Provide the (x, y) coordinate of the cell's center where the given text is located.  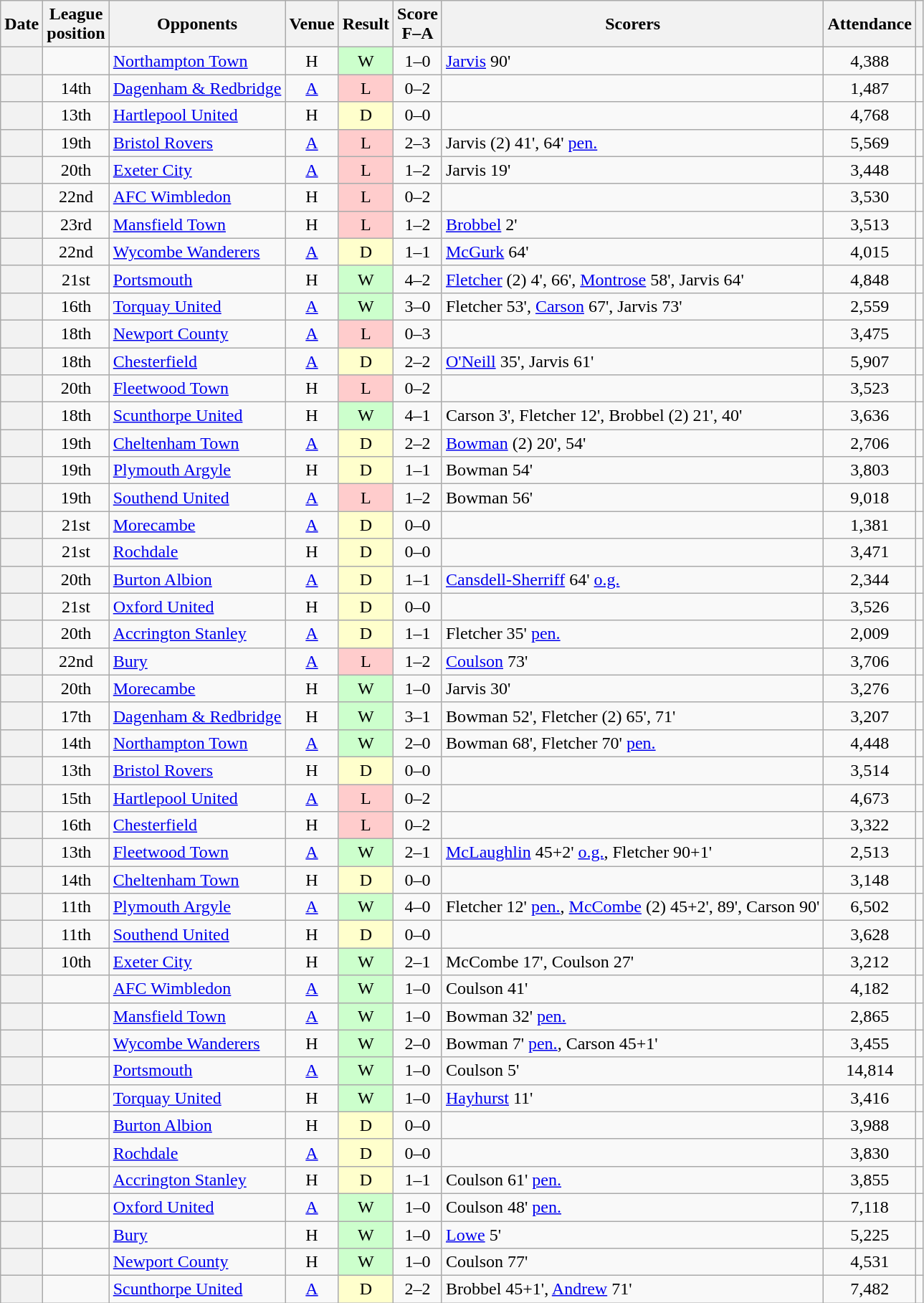
2,559 (870, 306)
Bowman 52', Fletcher (2) 65', 71' (632, 716)
Venue (312, 24)
6,502 (870, 907)
5,569 (870, 143)
Bowman 32' pen. (632, 1016)
3,448 (870, 170)
4,448 (870, 743)
Coulson 77' (632, 1262)
3,988 (870, 1125)
3,530 (870, 197)
Date (22, 24)
Opponents (197, 24)
23rd (76, 224)
7,482 (870, 1289)
Lowe 5' (632, 1234)
Bowman 7' pen., Carson 45+1' (632, 1043)
Bowman 56' (632, 498)
Jarvis 19' (632, 170)
3,416 (870, 1098)
10th (76, 962)
Jarvis (2) 41', 64' pen. (632, 143)
Coulson 61' pen. (632, 1180)
3,706 (870, 661)
4,768 (870, 115)
Leagueposition (76, 24)
Attendance (870, 24)
Coulson 5' (632, 1071)
4–2 (418, 279)
2,009 (870, 634)
5,907 (870, 361)
1,487 (870, 88)
2–3 (418, 143)
2,513 (870, 853)
Jarvis 30' (632, 688)
Fletcher 35' pen. (632, 634)
4,388 (870, 61)
3,471 (870, 552)
4,182 (870, 989)
Result (366, 24)
Cansdell-Sherriff 64' o.g. (632, 579)
3,830 (870, 1152)
3,212 (870, 962)
2,344 (870, 579)
3–0 (418, 306)
3,628 (870, 934)
4,531 (870, 1262)
0–3 (418, 333)
Scorers (632, 24)
2,865 (870, 1016)
Jarvis 90' (632, 61)
Fletcher 53', Carson 67', Jarvis 73' (632, 306)
4–0 (418, 907)
3,455 (870, 1043)
3,148 (870, 880)
3,855 (870, 1180)
4,673 (870, 798)
ScoreF–A (418, 24)
Brobbel 45+1', Andrew 71' (632, 1289)
1,381 (870, 525)
14,814 (870, 1071)
O'Neill 35', Jarvis 61' (632, 361)
3,636 (870, 416)
McGurk 64' (632, 252)
3,475 (870, 333)
3,803 (870, 470)
15th (76, 798)
Carson 3', Fletcher 12', Brobbel (2) 21', 40' (632, 416)
5,225 (870, 1234)
9,018 (870, 498)
3,322 (870, 825)
Bowman 68', Fletcher 70' pen. (632, 743)
3,276 (870, 688)
Fletcher 12' pen., McCombe (2) 45+2', 89', Carson 90' (632, 907)
17th (76, 716)
3–1 (418, 716)
Coulson 73' (632, 661)
3,526 (870, 607)
Fletcher (2) 4', 66', Montrose 58', Jarvis 64' (632, 279)
3,207 (870, 716)
Brobbel 2' (632, 224)
7,118 (870, 1207)
Bowman 54' (632, 470)
McLaughlin 45+2' o.g., Fletcher 90+1' (632, 853)
Bowman (2) 20', 54' (632, 443)
Hayhurst 11' (632, 1098)
4,015 (870, 252)
Coulson 48' pen. (632, 1207)
3,513 (870, 224)
Coulson 41' (632, 989)
2,706 (870, 443)
3,514 (870, 770)
4,848 (870, 279)
4–1 (418, 416)
3,523 (870, 389)
McCombe 17', Coulson 27' (632, 962)
